Extract the [X, Y] coordinate from the center of the cell holding the provided text.  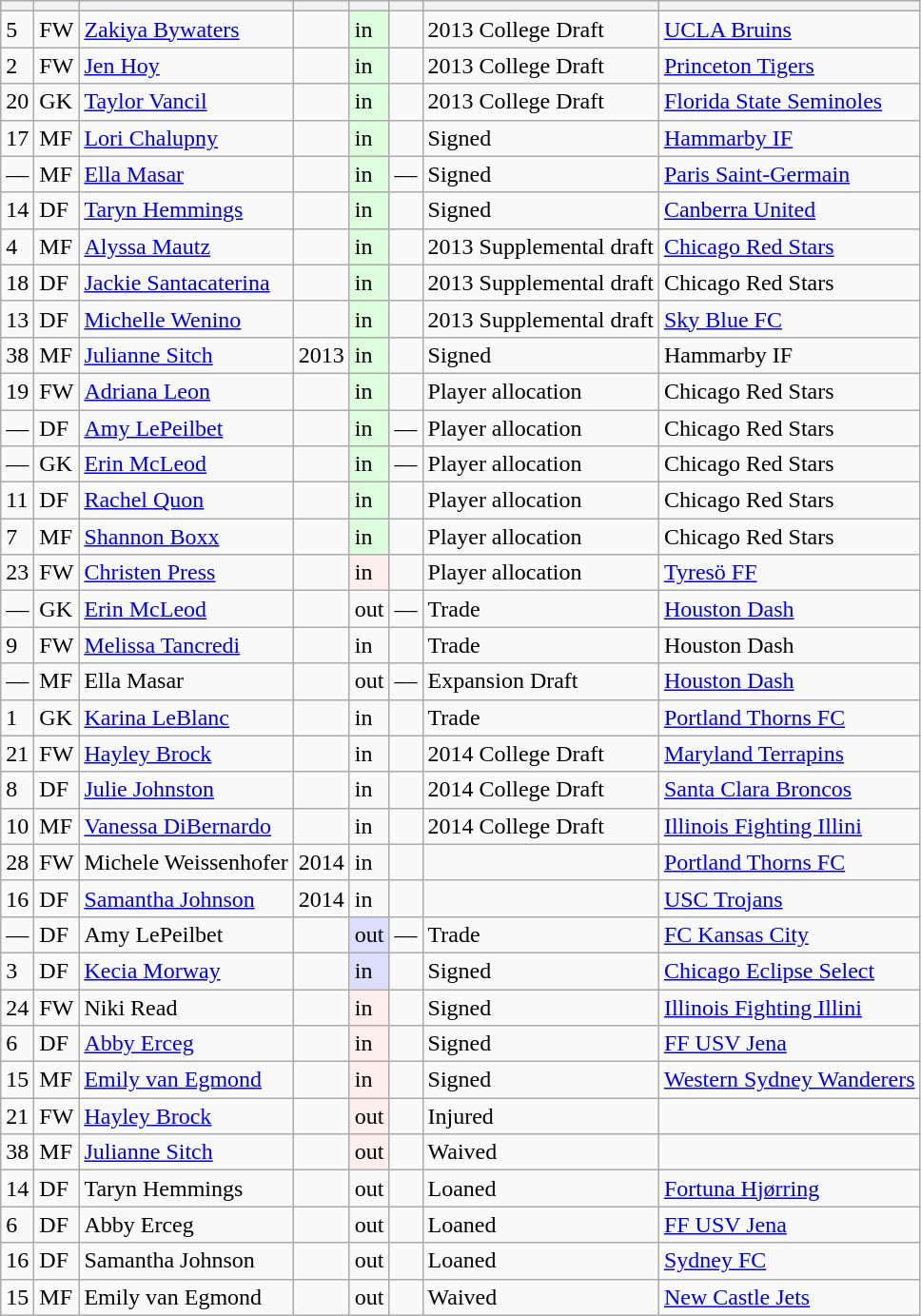
11 [17, 501]
Sky Blue FC [790, 319]
4 [17, 246]
19 [17, 391]
8 [17, 790]
Alyssa Mautz [186, 246]
17 [17, 138]
Christen Press [186, 573]
UCLA Bruins [790, 29]
USC Trojans [790, 898]
10 [17, 826]
Sydney FC [790, 1261]
New Castle Jets [790, 1297]
Florida State Seminoles [790, 102]
28 [17, 862]
Expansion Draft [540, 681]
Vanessa DiBernardo [186, 826]
3 [17, 971]
18 [17, 283]
20 [17, 102]
Princeton Tigers [790, 66]
2 [17, 66]
Julie Johnston [186, 790]
13 [17, 319]
9 [17, 645]
FC Kansas City [790, 934]
Shannon Boxx [186, 537]
Chicago Eclipse Select [790, 971]
Michele Weissenhofer [186, 862]
Michelle Wenino [186, 319]
Karina LeBlanc [186, 717]
Paris Saint-Germain [790, 174]
Jackie Santacaterina [186, 283]
Maryland Terrapins [790, 754]
Fortuna Hjørring [790, 1188]
2013 [322, 355]
Kecia Morway [186, 971]
Santa Clara Broncos [790, 790]
Injured [540, 1116]
Lori Chalupny [186, 138]
Jen Hoy [186, 66]
23 [17, 573]
Taylor Vancil [186, 102]
Zakiya Bywaters [186, 29]
24 [17, 1008]
Melissa Tancredi [186, 645]
Niki Read [186, 1008]
Tyresö FF [790, 573]
Rachel Quon [186, 501]
5 [17, 29]
1 [17, 717]
Canberra United [790, 210]
Adriana Leon [186, 391]
Western Sydney Wanderers [790, 1080]
7 [17, 537]
